Extract the (x, y) coordinate from the center of the cell holding the provided text.  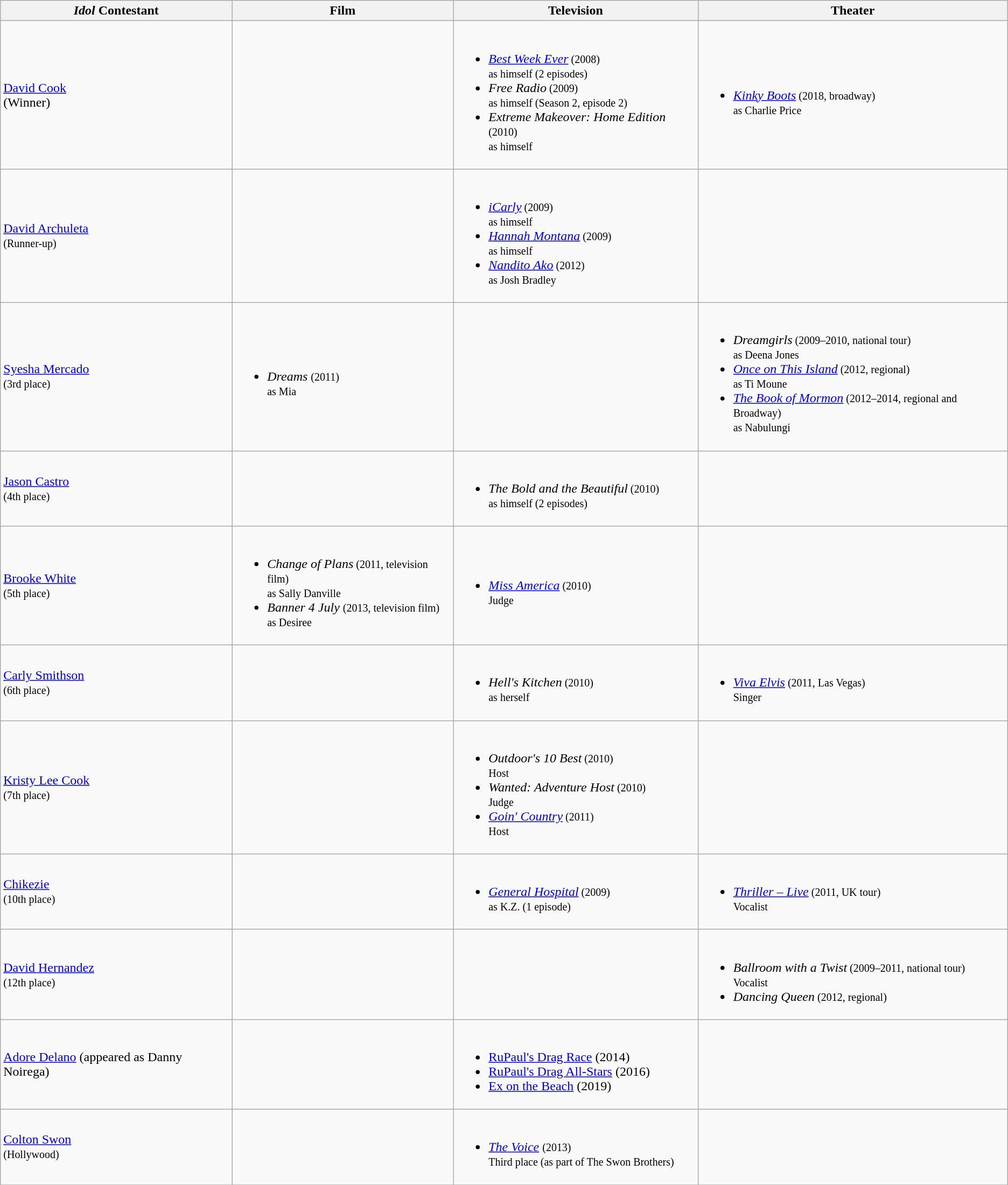
Ballroom with a Twist (2009–2011, national tour)VocalistDancing Queen (2012, regional) (853, 974)
David Hernandez(12th place) (116, 974)
Colton Swon(Hollywood) (116, 1147)
Hell's Kitchen (2010)as herself (576, 683)
Dreams (2011)as Mia (342, 377)
David Archuleta(Runner-up) (116, 236)
Film (342, 11)
David Cook(Winner) (116, 95)
Television (576, 11)
Outdoor's 10 Best (2010)HostWanted: Adventure Host (2010)JudgeGoin' Country (2011)Host (576, 787)
Syesha Mercado(3rd place) (116, 377)
Carly Smithson(6th place) (116, 683)
Theater (853, 11)
The Voice (2013)Third place (as part of The Swon Brothers) (576, 1147)
Jason Castro(4th place) (116, 488)
Brooke White(5th place) (116, 586)
General Hospital (2009)as K.Z. (1 episode) (576, 892)
The Bold and the Beautiful (2010)as himself (2 episodes) (576, 488)
Idol Contestant (116, 11)
RuPaul's Drag Race (2014)RuPaul's Drag All-Stars (2016)Ex on the Beach (2019) (576, 1064)
Kristy Lee Cook(7th place) (116, 787)
Chikezie(10th place) (116, 892)
Thriller – Live (2011, UK tour)Vocalist (853, 892)
Miss America (2010)Judge (576, 586)
Change of Plans (2011, television film)as Sally DanvilleBanner 4 July (2013, television film)as Desiree (342, 586)
iCarly (2009)as himselfHannah Montana (2009)as himselfNandito Ako (2012)as Josh Bradley (576, 236)
Viva Elvis (2011, Las Vegas)Singer (853, 683)
Best Week Ever (2008)as himself (2 episodes)Free Radio (2009)as himself (Season 2, episode 2)Extreme Makeover: Home Edition (2010)as himself (576, 95)
Kinky Boots (2018, broadway)as Charlie Price (853, 95)
Adore Delano (appeared as Danny Noirega) (116, 1064)
